Output the [X, Y] coordinate of the center of the cell containing the given text.  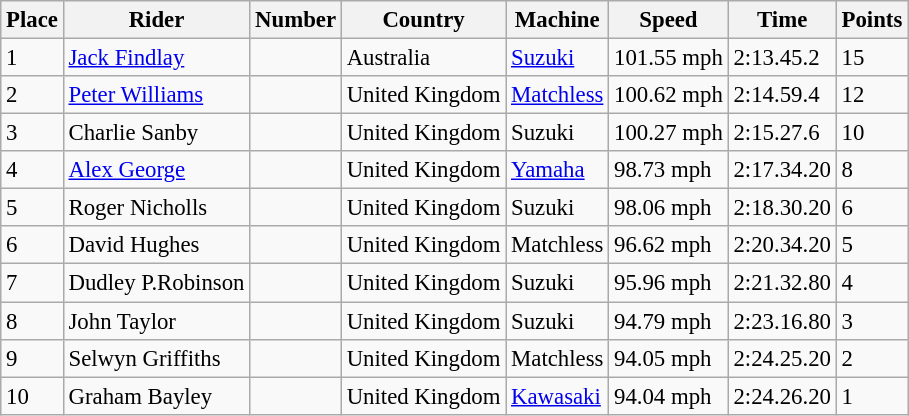
Roger Nicholls [156, 208]
2:20.34.20 [782, 245]
Jack Findlay [156, 58]
Speed [668, 20]
Rider [156, 20]
2:17.34.20 [782, 170]
2:18.30.20 [782, 208]
94.04 mph [668, 396]
2:13.45.2 [782, 58]
96.62 mph [668, 245]
Yamaha [558, 170]
Graham Bayley [156, 396]
David Hughes [156, 245]
2:15.27.6 [782, 133]
12 [872, 95]
Machine [558, 20]
John Taylor [156, 321]
Alex George [156, 170]
Selwyn Griffiths [156, 358]
Peter Williams [156, 95]
Place [32, 20]
Australia [423, 58]
100.27 mph [668, 133]
2:24.25.20 [782, 358]
2:24.26.20 [782, 396]
15 [872, 58]
95.96 mph [668, 283]
101.55 mph [668, 58]
2:14.59.4 [782, 95]
7 [32, 283]
98.73 mph [668, 170]
9 [32, 358]
Number [296, 20]
94.05 mph [668, 358]
2:23.16.80 [782, 321]
Charlie Sanby [156, 133]
2:21.32.80 [782, 283]
Kawasaki [558, 396]
Time [782, 20]
Dudley P.Robinson [156, 283]
98.06 mph [668, 208]
94.79 mph [668, 321]
Country [423, 20]
Points [872, 20]
100.62 mph [668, 95]
